Find where the given text appears and provide that cell's center as [x, y] coordinate. 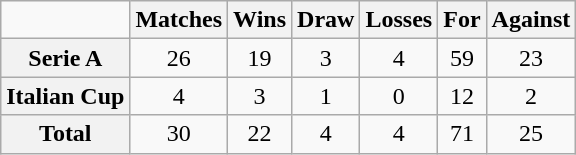
26 [179, 58]
23 [531, 58]
59 [462, 58]
12 [462, 96]
Total [66, 134]
Against [531, 20]
71 [462, 134]
0 [399, 96]
2 [531, 96]
19 [260, 58]
Losses [399, 20]
Matches [179, 20]
Draw [326, 20]
For [462, 20]
1 [326, 96]
Italian Cup [66, 96]
Serie A [66, 58]
22 [260, 134]
30 [179, 134]
25 [531, 134]
Wins [260, 20]
